Locate the cell with the specified text and output its [X, Y] center coordinate. 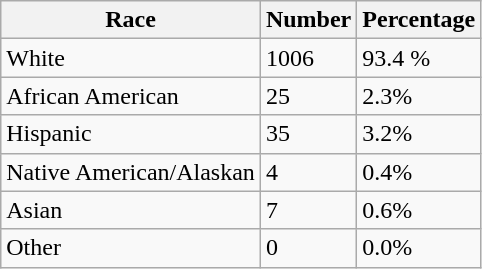
25 [308, 96]
African American [131, 96]
7 [308, 210]
Asian [131, 210]
2.3% [419, 96]
Native American/Alaskan [131, 172]
Number [308, 20]
4 [308, 172]
Race [131, 20]
0.0% [419, 248]
3.2% [419, 134]
Hispanic [131, 134]
0 [308, 248]
Percentage [419, 20]
White [131, 58]
93.4 % [419, 58]
35 [308, 134]
1006 [308, 58]
0.6% [419, 210]
Other [131, 248]
0.4% [419, 172]
